Scan for the cell matching the given text and deliver its (X, Y) coordinate at center. 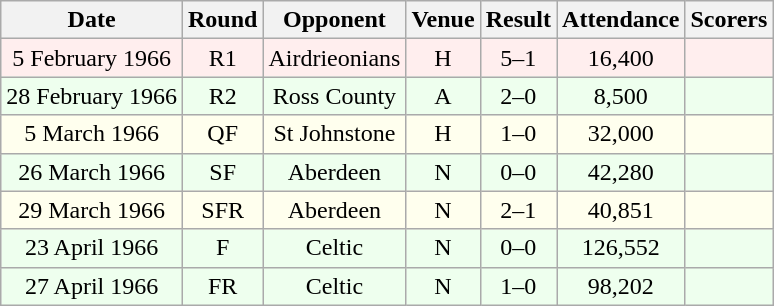
St Johnstone (334, 134)
Scorers (729, 20)
32,000 (621, 134)
26 March 1966 (92, 172)
42,280 (621, 172)
2–0 (518, 96)
126,552 (621, 248)
F (222, 248)
Attendance (621, 20)
Result (518, 20)
Opponent (334, 20)
29 March 1966 (92, 210)
16,400 (621, 58)
Venue (443, 20)
Ross County (334, 96)
5 February 1966 (92, 58)
Date (92, 20)
SFR (222, 210)
R1 (222, 58)
5 March 1966 (92, 134)
FR (222, 286)
SF (222, 172)
23 April 1966 (92, 248)
Round (222, 20)
2–1 (518, 210)
QF (222, 134)
40,851 (621, 210)
Airdrieonians (334, 58)
A (443, 96)
R2 (222, 96)
28 February 1966 (92, 96)
5–1 (518, 58)
8,500 (621, 96)
27 April 1966 (92, 286)
98,202 (621, 286)
